Return (x, y) of the center of cell containing provided text 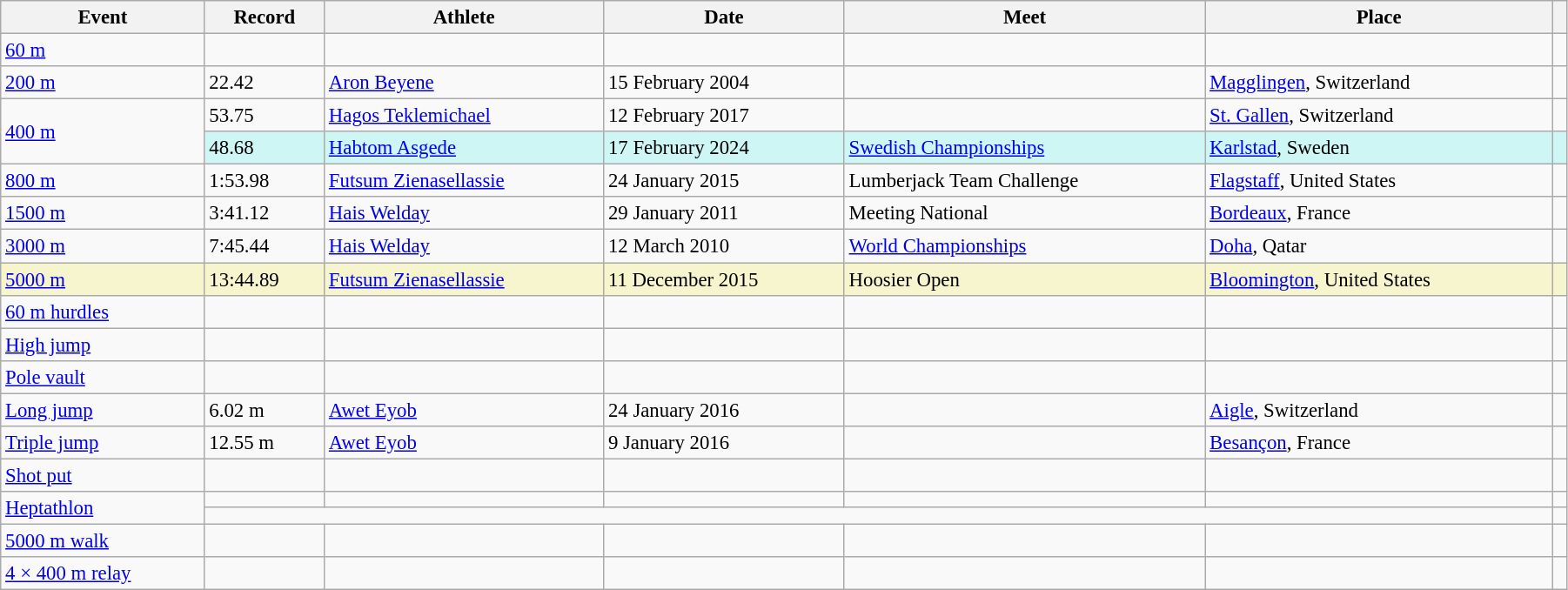
9 January 2016 (724, 443)
5000 m (103, 279)
Bordeaux, France (1379, 213)
Date (724, 17)
Aigle, Switzerland (1379, 410)
24 January 2016 (724, 410)
22.42 (265, 83)
Karlstad, Sweden (1379, 148)
53.75 (265, 116)
Doha, Qatar (1379, 246)
Meet (1024, 17)
1500 m (103, 213)
Besançon, France (1379, 443)
400 m (103, 132)
48.68 (265, 148)
13:44.89 (265, 279)
11 December 2015 (724, 279)
Event (103, 17)
12 March 2010 (724, 246)
Aron Beyene (465, 83)
12 February 2017 (724, 116)
Hagos Teklemichael (465, 116)
Flagstaff, United States (1379, 181)
Hoosier Open (1024, 279)
800 m (103, 181)
Meeting National (1024, 213)
Place (1379, 17)
Triple jump (103, 443)
High jump (103, 345)
Record (265, 17)
Shot put (103, 475)
Bloomington, United States (1379, 279)
Magglingen, Switzerland (1379, 83)
World Championships (1024, 246)
29 January 2011 (724, 213)
Heptathlon (103, 508)
Lumberjack Team Challenge (1024, 181)
6.02 m (265, 410)
5000 m walk (103, 540)
60 m hurdles (103, 312)
4 × 400 m relay (103, 573)
17 February 2024 (724, 148)
3000 m (103, 246)
12.55 m (265, 443)
60 m (103, 50)
Long jump (103, 410)
15 February 2004 (724, 83)
Swedish Championships (1024, 148)
3:41.12 (265, 213)
24 January 2015 (724, 181)
Pole vault (103, 377)
7:45.44 (265, 246)
St. Gallen, Switzerland (1379, 116)
200 m (103, 83)
Habtom Asgede (465, 148)
Athlete (465, 17)
1:53.98 (265, 181)
